For the text-containing cell, return its midpoint in (X, Y) coordinate format. 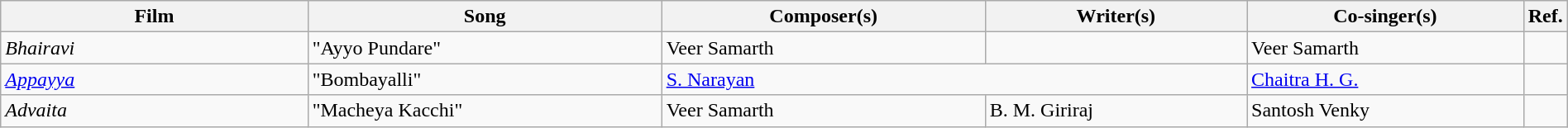
"Ayyo Pundare" (485, 48)
Santosh Venky (1386, 111)
Film (154, 17)
"Macheya Kacchi" (485, 111)
Writer(s) (1116, 17)
Song (485, 17)
S. Narayan (954, 79)
Chaitra H. G. (1386, 79)
Co-singer(s) (1386, 17)
Appayya (154, 79)
Ref. (1545, 17)
Composer(s) (824, 17)
Bhairavi (154, 48)
B. M. Giriraj (1116, 111)
"Bombayalli" (485, 79)
Advaita (154, 111)
